Identify which cell holds the provided text, then report its [x, y] central coordinate. 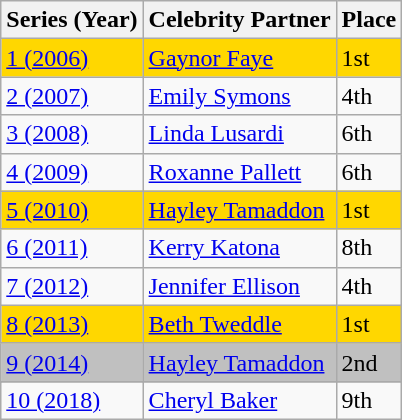
9 (2014) [72, 362]
Emily Symons [240, 96]
5 (2010) [72, 210]
10 (2018) [72, 400]
6 (2011) [72, 248]
Place [369, 20]
Series (Year) [72, 20]
9th [369, 400]
4 (2009) [72, 172]
Linda Lusardi [240, 134]
2nd [369, 362]
Beth Tweddle [240, 324]
3 (2008) [72, 134]
Jennifer Ellison [240, 286]
Roxanne Pallett [240, 172]
1 (2006) [72, 58]
Celebrity Partner [240, 20]
8 (2013) [72, 324]
8th [369, 248]
Cheryl Baker [240, 400]
2 (2007) [72, 96]
Kerry Katona [240, 248]
Gaynor Faye [240, 58]
7 (2012) [72, 286]
